Detect which cell encompasses the target text, then output its [X, Y] center coordinate. 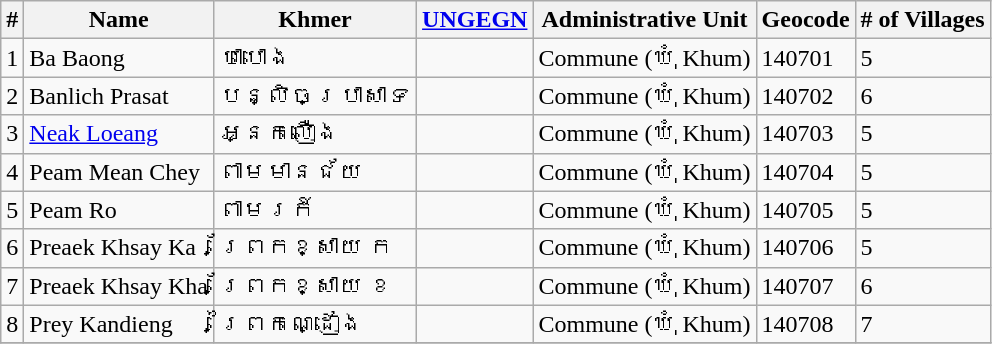
140708 [806, 324]
Name [119, 20]
4 [12, 172]
បាបោង [314, 58]
# of Villages [922, 20]
Ba Baong [119, 58]
ព្រែកខ្សាយ ក [314, 248]
Geocode [806, 20]
140705 [806, 210]
Administrative Unit [644, 20]
1 [12, 58]
Neak Loeang [119, 134]
ព្រៃកណ្ដៀង [314, 324]
UNGEGN [475, 20]
# [12, 20]
បន្លិចប្រាសាទ [314, 96]
Banlich Prasat [119, 96]
ព្រែកខ្សាយ ខ [314, 286]
8 [12, 324]
140704 [806, 172]
ពាមមានជ័យ [314, 172]
3 [12, 134]
140707 [806, 286]
អ្នកលឿង [314, 134]
Prey Kandieng [119, 324]
140703 [806, 134]
Preaek Khsay Kha [119, 286]
Khmer [314, 20]
140701 [806, 58]
140702 [806, 96]
ពាមរក៍ [314, 210]
Peam Ro [119, 210]
Preaek Khsay Ka [119, 248]
2 [12, 96]
Peam Mean Chey [119, 172]
140706 [806, 248]
